Search for the cell housing the specified text and yield its (X, Y) center coordinate. 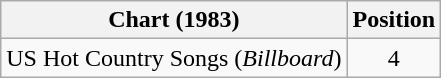
Position (394, 20)
US Hot Country Songs (Billboard) (174, 58)
Chart (1983) (174, 20)
4 (394, 58)
